Identify which cell holds the provided text, then report its [x, y] central coordinate. 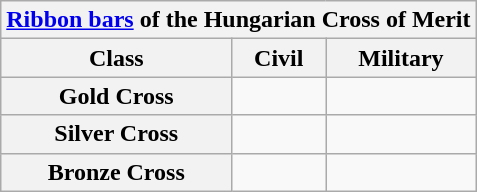
Civil [279, 58]
Class [116, 58]
Ribbon bars of the Hungarian Cross of Merit [238, 20]
Military [401, 58]
Silver Cross [116, 134]
Bronze Cross [116, 172]
Gold Cross [116, 96]
